Determine the (X, Y) coordinate at the center of the cell enclosing the given text.  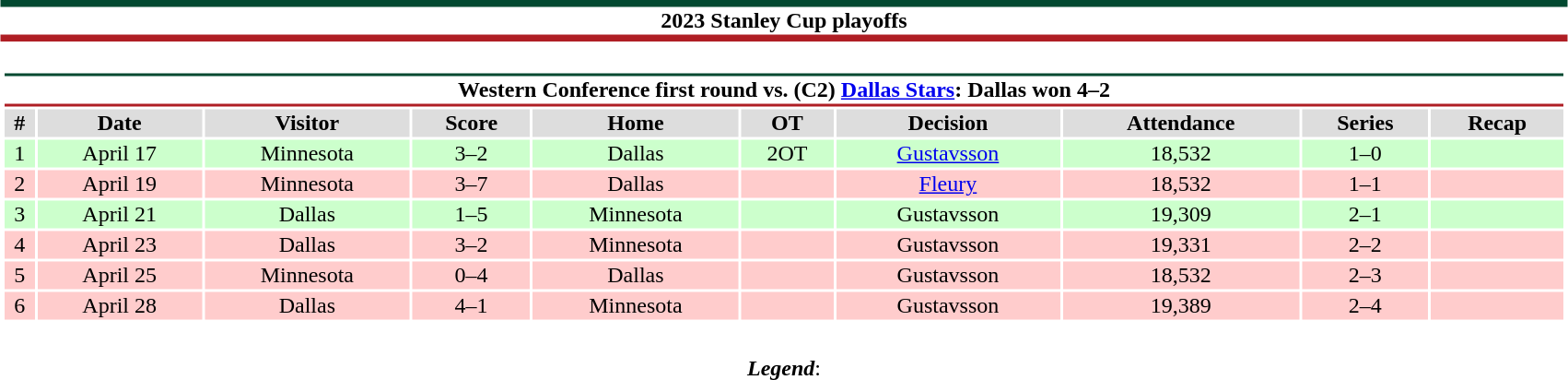
3–7 (472, 184)
April 17 (120, 154)
April 21 (120, 215)
2–3 (1365, 276)
OT (787, 123)
3 (19, 215)
Decision (949, 123)
2 (19, 184)
2023 Stanley Cup playoffs (784, 20)
Home (636, 123)
1–1 (1365, 184)
Series (1365, 123)
19,389 (1181, 305)
4 (19, 244)
2–4 (1365, 305)
Recap (1498, 123)
1–0 (1365, 154)
Date (120, 123)
19,309 (1181, 215)
2–2 (1365, 244)
0–4 (472, 276)
Attendance (1181, 123)
2–1 (1365, 215)
19,331 (1181, 244)
# (19, 123)
April 23 (120, 244)
April 19 (120, 184)
6 (19, 305)
Score (472, 123)
Visitor (308, 123)
1 (19, 154)
1–5 (472, 215)
April 25 (120, 276)
April 28 (120, 305)
Fleury (949, 184)
2OT (787, 154)
Western Conference first round vs. (C2) Dallas Stars: Dallas won 4–2 (783, 90)
5 (19, 276)
4–1 (472, 305)
